Extract the (X, Y) coordinate from the center of the cell holding the provided text.  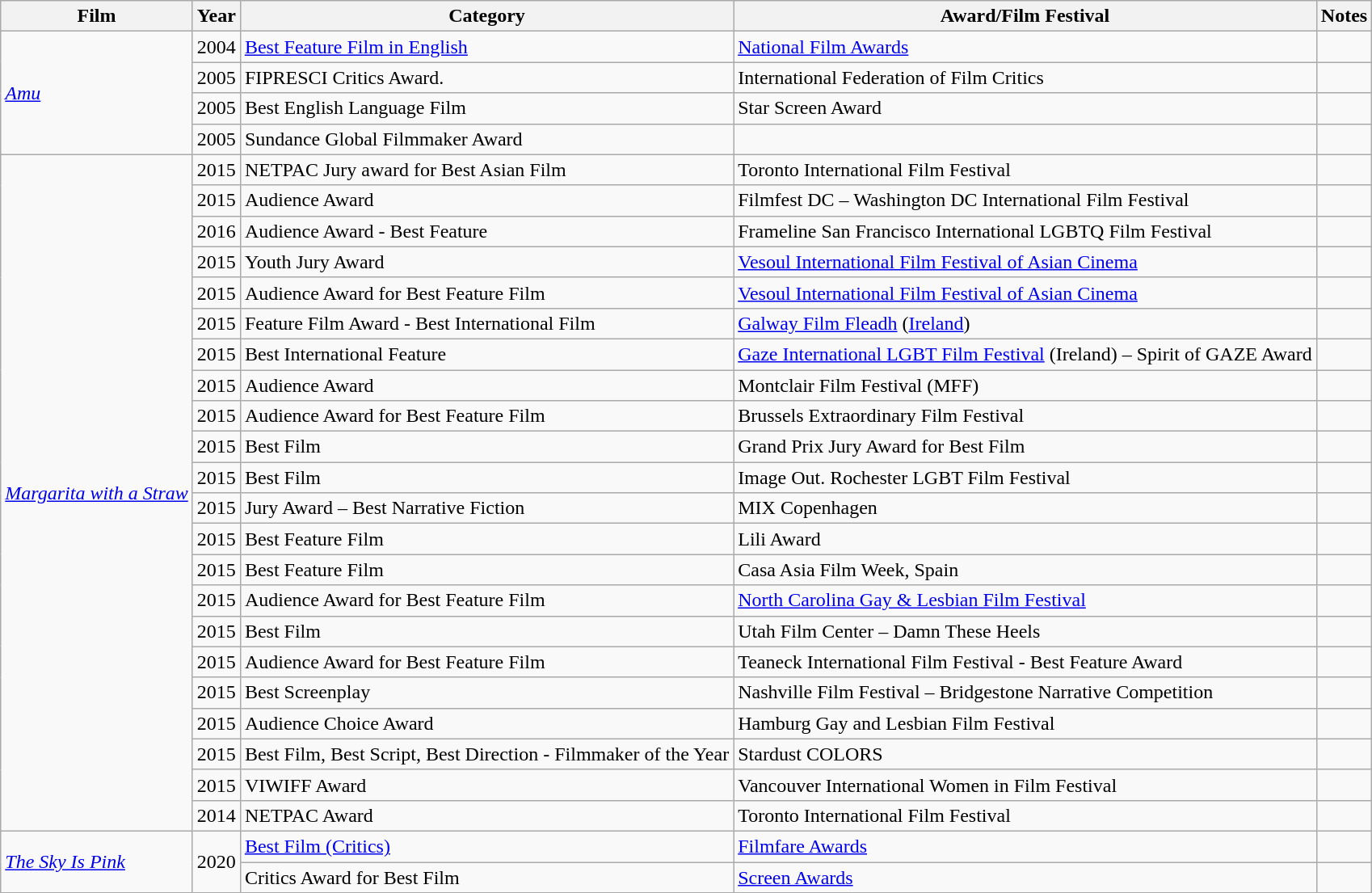
MIX Copenhagen (1025, 508)
Amu (97, 93)
Montclair Film Festival (MFF) (1025, 385)
Star Screen Award (1025, 108)
Vancouver International Women in Film Festival (1025, 785)
Frameline San Francisco International LGBTQ Film Festival (1025, 231)
VIWIFF Award (486, 785)
Award/Film Festival (1025, 16)
Feature Film Award - Best International Film (486, 323)
Film (97, 16)
Youth Jury Award (486, 262)
Critics Award for Best Film (486, 877)
Casa Asia Film Week, Spain (1025, 570)
Audience Choice Award (486, 723)
2004 (217, 47)
Teaneck International Film Festival - Best Feature Award (1025, 662)
2016 (217, 231)
Audience Award - Best Feature (486, 231)
Best Film (Critics) (486, 846)
Brussels Extraordinary Film Festival (1025, 416)
Lili Award (1025, 539)
Best Film, Best Script, Best Direction - Filmmaker of the Year (486, 754)
The Sky Is Pink (97, 861)
Jury Award – Best Narrative Fiction (486, 508)
Galway Film Fleadh (Ireland) (1025, 323)
Nashville Film Festival – Bridgestone Narrative Competition (1025, 693)
Filmfest DC – Washington DC International Film Festival (1025, 200)
National Film Awards (1025, 47)
Stardust COLORS (1025, 754)
Year (217, 16)
Hamburg Gay and Lesbian Film Festival (1025, 723)
2014 (217, 815)
Screen Awards (1025, 877)
Best Feature Film in English (486, 47)
NETPAC Award (486, 815)
North Carolina Gay & Lesbian Film Festival (1025, 600)
Notes (1344, 16)
NETPAC Jury award for Best Asian Film (486, 170)
Image Out. Rochester LGBT Film Festival (1025, 478)
Sundance Global Filmmaker Award (486, 139)
Category (486, 16)
FIPRESCI Critics Award. (486, 78)
Best English Language Film (486, 108)
Margarita with a Straw (97, 493)
International Federation of Film Critics (1025, 78)
2020 (217, 861)
Gaze International LGBT Film Festival (Ireland) – Spirit of GAZE Award (1025, 354)
Filmfare Awards (1025, 846)
Best International Feature (486, 354)
Grand Prix Jury Award for Best Film (1025, 447)
Utah Film Center – Damn These Heels (1025, 631)
Best Screenplay (486, 693)
